Capture the cell that displays the provided text and extract its (x, y) central coordinate. 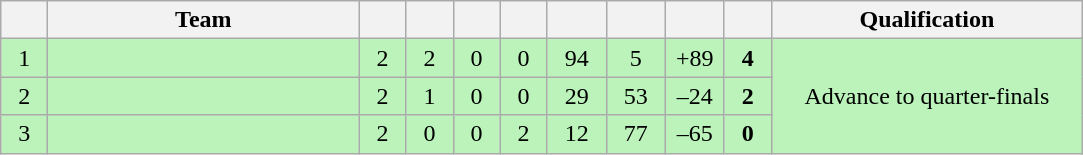
–65 (694, 134)
77 (636, 134)
3 (24, 134)
Team (204, 20)
–24 (694, 96)
4 (748, 58)
Advance to quarter-finals (926, 96)
Qualification (926, 20)
29 (576, 96)
94 (576, 58)
5 (636, 58)
+89 (694, 58)
53 (636, 96)
12 (576, 134)
